Search for the cell housing the specified text and yield its [x, y] center coordinate. 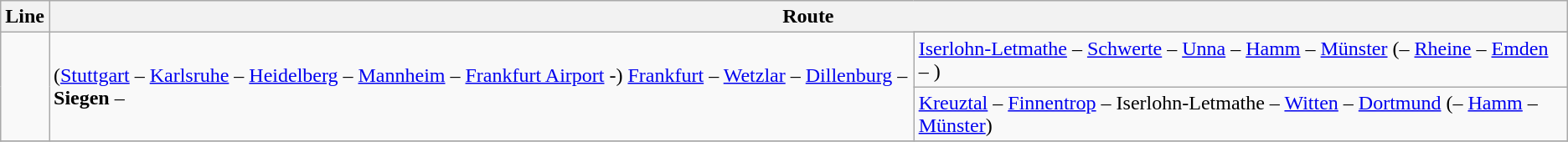
(Stuttgart – Karlsruhe – Heidelberg – Mannheim – Frankfurt Airport -) Frankfurt – Wetzlar – Dillenburg – Siegen – [481, 87]
Route [807, 17]
Line [25, 17]
Kreuztal – Finnentrop – Iserlohn-Letmathe – Witten – Dortmund (– Hamm – Münster) [1240, 114]
Iserlohn-Letmathe – Schwerte – Unna – Hamm – Münster (– Rheine – Emden – ) [1240, 60]
